For the text-containing cell, return its midpoint in [x, y] coordinate format. 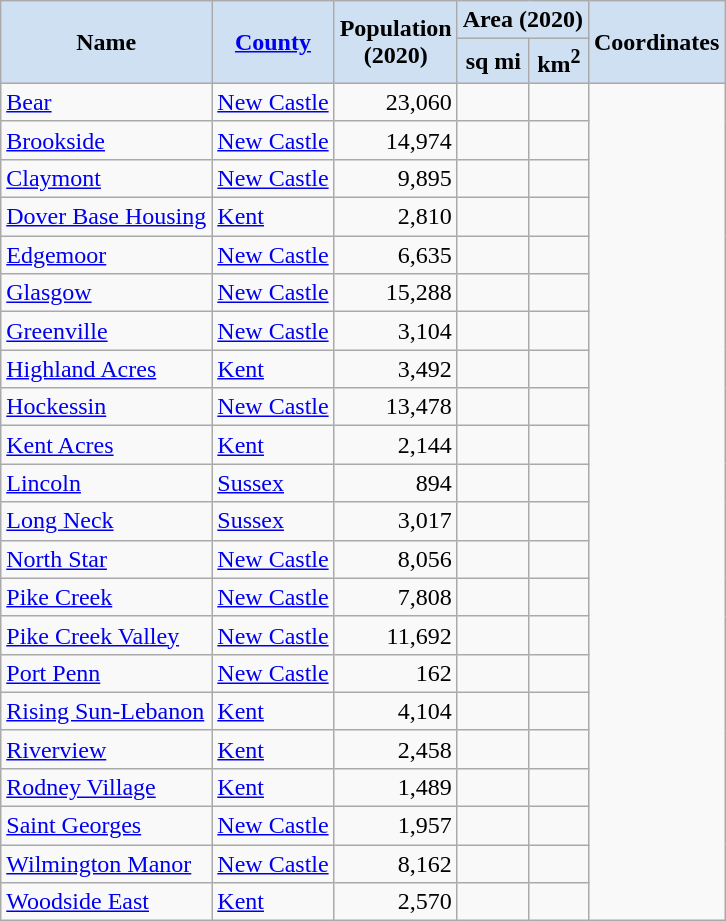
Claymont [106, 178]
sq mi [493, 62]
23,060 [396, 102]
13,478 [396, 407]
Bear [106, 102]
Brookside [106, 140]
11,692 [396, 635]
Riverview [106, 749]
3,104 [396, 331]
Population(2020) [396, 42]
2,144 [396, 445]
2,810 [396, 217]
Lincoln [106, 483]
Glasgow [106, 293]
Port Penn [106, 673]
North Star [106, 559]
2,570 [396, 902]
Name [106, 42]
7,808 [396, 597]
Dover Base Housing [106, 217]
4,104 [396, 711]
162 [396, 673]
1,957 [396, 826]
Rodney Village [106, 787]
9,895 [396, 178]
Long Neck [106, 521]
Highland Acres [106, 369]
Rising Sun-Lebanon [106, 711]
1,489 [396, 787]
Kent Acres [106, 445]
Edgemoor [106, 255]
15,288 [396, 293]
14,974 [396, 140]
Wilmington Manor [106, 864]
Pike Creek [106, 597]
Coordinates [656, 42]
km2 [558, 62]
Area (2020) [522, 20]
8,162 [396, 864]
6,635 [396, 255]
Woodside East [106, 902]
3,017 [396, 521]
Greenville [106, 331]
Pike Creek Valley [106, 635]
8,056 [396, 559]
County [273, 42]
894 [396, 483]
Hockessin [106, 407]
3,492 [396, 369]
Saint Georges [106, 826]
2,458 [396, 749]
